Scan for the cell matching the given text and deliver its (x, y) coordinate at center. 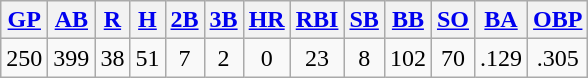
250 (24, 58)
23 (317, 58)
GP (24, 20)
38 (112, 58)
R (112, 20)
.129 (502, 58)
SB (364, 20)
399 (72, 58)
8 (364, 58)
70 (452, 58)
SO (452, 20)
0 (266, 58)
51 (148, 58)
AB (72, 20)
BB (408, 20)
RBI (317, 20)
2 (224, 58)
3B (224, 20)
7 (184, 58)
.305 (558, 58)
OBP (558, 20)
2B (184, 20)
BA (502, 20)
102 (408, 58)
HR (266, 20)
H (148, 20)
